Capture the cell that displays the provided text and extract its [x, y] central coordinate. 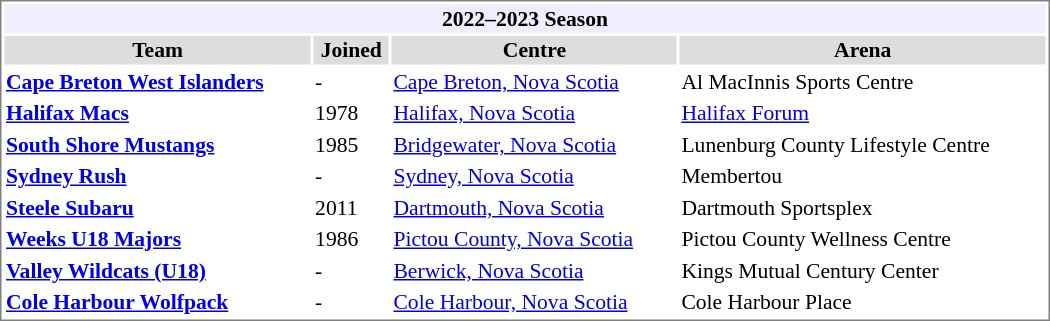
Membertou [863, 176]
2022–2023 Season [524, 18]
Berwick, Nova Scotia [534, 270]
Pictou County, Nova Scotia [534, 239]
Team [157, 50]
Lunenburg County Lifestyle Centre [863, 144]
Cole Harbour Wolfpack [157, 302]
Cape Breton West Islanders [157, 82]
Pictou County Wellness Centre [863, 239]
Kings Mutual Century Center [863, 270]
Steele Subaru [157, 208]
Arena [863, 50]
Sydney, Nova Scotia [534, 176]
1978 [352, 113]
Dartmouth Sportsplex [863, 208]
Valley Wildcats (U18) [157, 270]
1986 [352, 239]
Cole Harbour, Nova Scotia [534, 302]
Weeks U18 Majors [157, 239]
South Shore Mustangs [157, 144]
Al MacInnis Sports Centre [863, 82]
Sydney Rush [157, 176]
Cape Breton, Nova Scotia [534, 82]
2011 [352, 208]
Cole Harbour Place [863, 302]
1985 [352, 144]
Halifax Forum [863, 113]
Joined [352, 50]
Halifax Macs [157, 113]
Bridgewater, Nova Scotia [534, 144]
Centre [534, 50]
Halifax, Nova Scotia [534, 113]
Dartmouth, Nova Scotia [534, 208]
